Pinpoint the cell where the given text exists, returning its (x, y) midpoint coordinate. 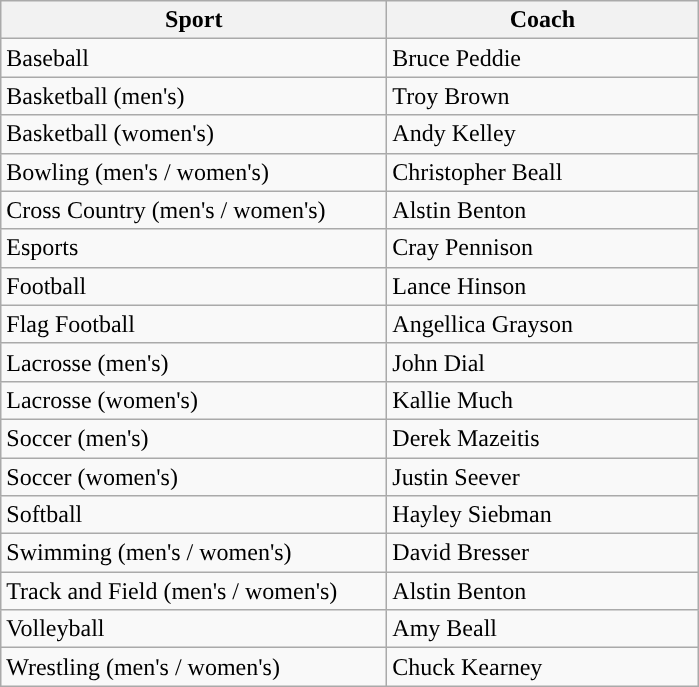
Amy Beall (542, 629)
Christopher Beall (542, 172)
Angellica Grayson (542, 324)
Esports (194, 248)
Wrestling (men's / women's) (194, 667)
Andy Kelley (542, 134)
Justin Seever (542, 477)
Flag Football (194, 324)
Basketball (men's) (194, 96)
Track and Field (men's / women's) (194, 591)
Soccer (women's) (194, 477)
Volleyball (194, 629)
Sport (194, 20)
Swimming (men's / women's) (194, 553)
Troy Brown (542, 96)
Bruce Peddie (542, 58)
Softball (194, 515)
Lacrosse (men's) (194, 362)
Cross Country (men's / women's) (194, 210)
John Dial (542, 362)
Lacrosse (women's) (194, 400)
Chuck Kearney (542, 667)
Cray Pennison (542, 248)
Hayley Siebman (542, 515)
Bowling (men's / women's) (194, 172)
Coach (542, 20)
Lance Hinson (542, 286)
Basketball (women's) (194, 134)
Football (194, 286)
David Bresser (542, 553)
Baseball (194, 58)
Derek Mazeitis (542, 438)
Soccer (men's) (194, 438)
Kallie Much (542, 400)
